Locate the cell with the specified text and output its (x, y) center coordinate. 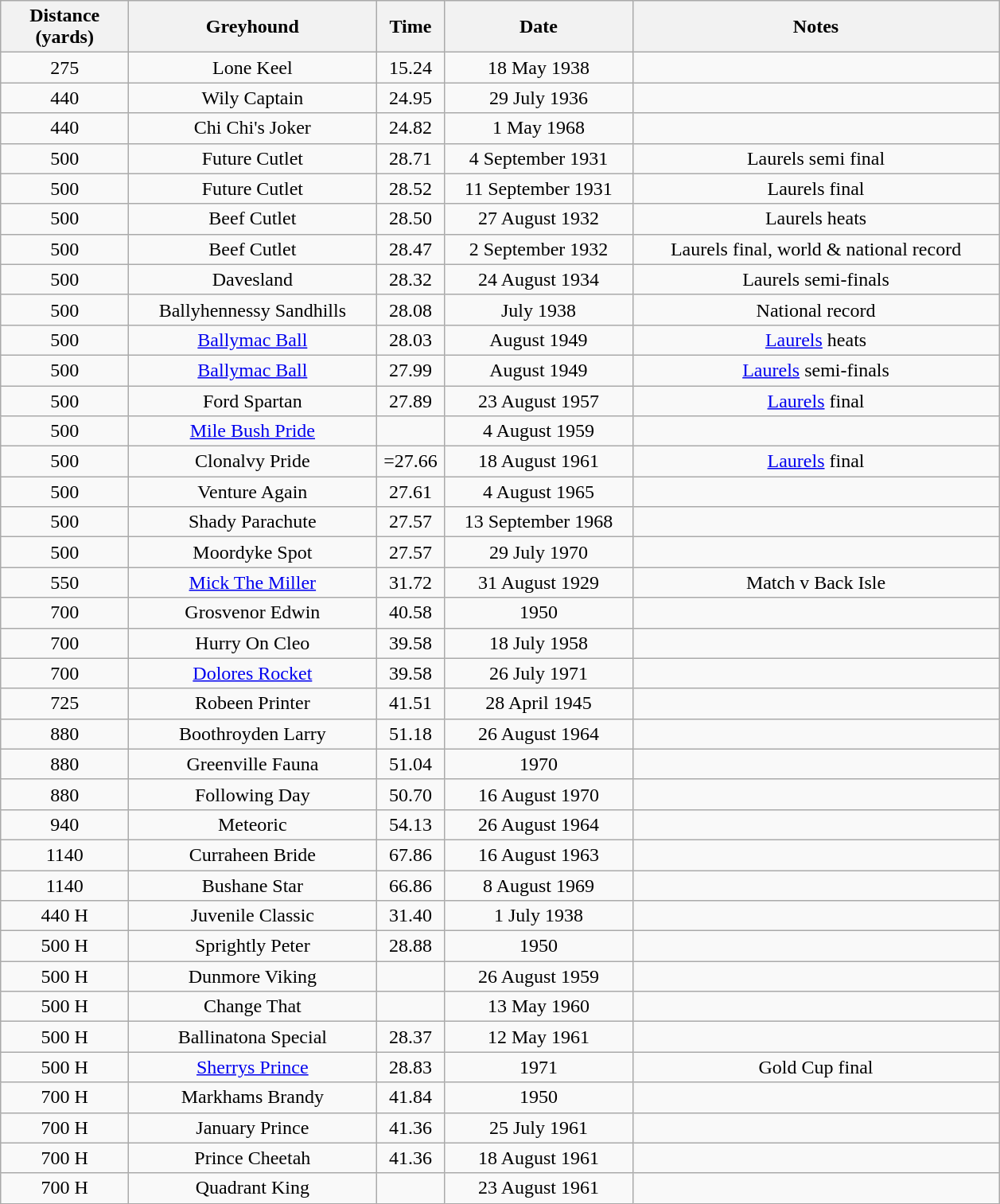
29 July 1936 (539, 98)
Meteoric (253, 824)
Time (411, 27)
27.89 (411, 400)
31.72 (411, 583)
28.47 (411, 249)
12 May 1961 (539, 1037)
Clonalvy Pride (253, 462)
50.70 (411, 794)
Shady Parachute (253, 522)
Hurry On Cleo (253, 643)
51.18 (411, 734)
28.52 (411, 189)
1 May 1968 (539, 128)
550 (65, 583)
Ford Spartan (253, 400)
=27.66 (411, 462)
1 July 1938 (539, 916)
66.86 (411, 886)
Notes (816, 27)
Match v Back Isle (816, 583)
24.95 (411, 98)
Change That (253, 1007)
Sprightly Peter (253, 946)
41.51 (411, 703)
1971 (539, 1067)
26 July 1971 (539, 673)
28 April 1945 (539, 703)
11 September 1931 (539, 189)
Distance (yards) (65, 27)
24.82 (411, 128)
January Prince (253, 1128)
28.83 (411, 1067)
Dunmore Viking (253, 976)
Laurels semi final (816, 158)
23 August 1957 (539, 400)
16 August 1970 (539, 794)
41.84 (411, 1097)
Dolores Rocket (253, 673)
28.71 (411, 158)
31 August 1929 (539, 583)
Greenville Fauna (253, 764)
28.08 (411, 310)
18 May 1938 (539, 68)
23 August 1961 (539, 1188)
31.40 (411, 916)
Ballinatona Special (253, 1037)
15.24 (411, 68)
28.32 (411, 279)
26 August 1959 (539, 976)
51.04 (411, 764)
Greyhound (253, 27)
Following Day (253, 794)
Boothroyden Larry (253, 734)
28.03 (411, 340)
27 August 1932 (539, 219)
Laurels final, world & national record (816, 249)
Markhams Brandy (253, 1097)
13 September 1968 (539, 522)
67.86 (411, 855)
4 August 1959 (539, 431)
2 September 1932 (539, 249)
27.99 (411, 370)
40.58 (411, 613)
National record (816, 310)
Mick The Miller (253, 583)
18 July 1958 (539, 643)
Venture Again (253, 492)
Gold Cup final (816, 1067)
Juvenile Classic (253, 916)
Ballyhennessy Sandhills (253, 310)
25 July 1961 (539, 1128)
Date (539, 27)
Mile Bush Pride (253, 431)
Robeen Printer (253, 703)
29 July 1970 (539, 552)
4 September 1931 (539, 158)
27.61 (411, 492)
Quadrant King (253, 1188)
940 (65, 824)
Davesland (253, 279)
1970 (539, 764)
54.13 (411, 824)
725 (65, 703)
13 May 1960 (539, 1007)
Moordyke Spot (253, 552)
Wily Captain (253, 98)
28.50 (411, 219)
Curraheen Bride (253, 855)
28.37 (411, 1037)
440 H (65, 916)
July 1938 (539, 310)
4 August 1965 (539, 492)
Bushane Star (253, 886)
275 (65, 68)
8 August 1969 (539, 886)
Grosvenor Edwin (253, 613)
Lone Keel (253, 68)
28.88 (411, 946)
Prince Cheetah (253, 1158)
16 August 1963 (539, 855)
24 August 1934 (539, 279)
Chi Chi's Joker (253, 128)
Sherrys Prince (253, 1067)
